Return (X, Y) of the center of cell containing provided text 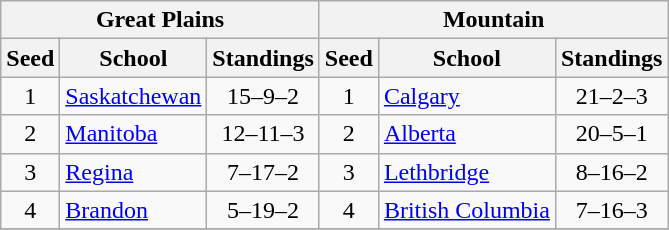
7–16–3 (611, 210)
Alberta (466, 134)
Manitoba (134, 134)
8–16–2 (611, 172)
21–2–3 (611, 96)
20–5–1 (611, 134)
12–11–3 (263, 134)
7–17–2 (263, 172)
Lethbridge (466, 172)
Mountain (494, 20)
Regina (134, 172)
British Columbia (466, 210)
5–19–2 (263, 210)
Brandon (134, 210)
Great Plains (160, 20)
15–9–2 (263, 96)
Saskatchewan (134, 96)
Calgary (466, 96)
